Search for the cell housing the specified text and yield its [X, Y] center coordinate. 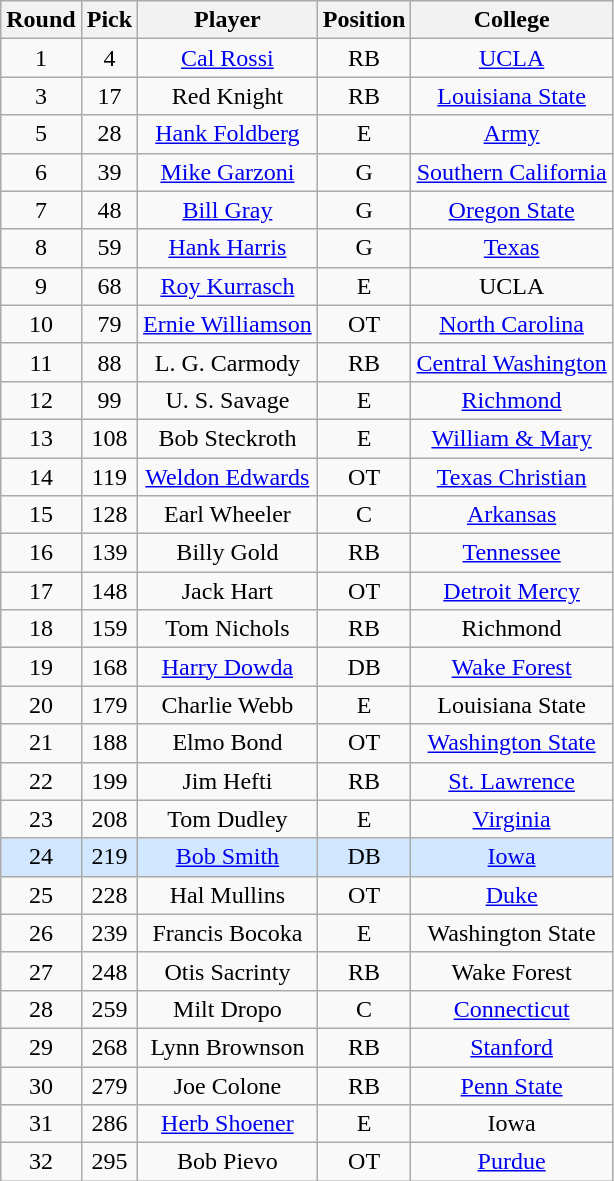
168 [109, 667]
Bob Pievo [228, 1162]
Roy Kurrasch [228, 286]
Herb Shoener [228, 1124]
208 [109, 819]
Lynn Brownson [228, 1047]
Arkansas [512, 515]
148 [109, 591]
7 [41, 210]
Harry Dowda [228, 667]
8 [41, 248]
139 [109, 553]
32 [41, 1162]
159 [109, 629]
21 [41, 743]
Jim Hefti [228, 781]
26 [41, 933]
Detroit Mercy [512, 591]
Duke [512, 895]
119 [109, 477]
Stanford [512, 1047]
219 [109, 857]
79 [109, 324]
30 [41, 1085]
18 [41, 629]
11 [41, 362]
Ernie Williamson [228, 324]
199 [109, 781]
Mike Garzoni [228, 172]
Hank Harris [228, 248]
14 [41, 477]
179 [109, 705]
22 [41, 781]
Bob Smith [228, 857]
20 [41, 705]
295 [109, 1162]
Hal Mullins [228, 895]
St. Lawrence [512, 781]
Otis Sacrinty [228, 971]
Tom Nichols [228, 629]
William & Mary [512, 438]
15 [41, 515]
31 [41, 1124]
12 [41, 400]
286 [109, 1124]
U. S. Savage [228, 400]
268 [109, 1047]
Elmo Bond [228, 743]
Army [512, 134]
Purdue [512, 1162]
88 [109, 362]
Player [228, 20]
Charlie Webb [228, 705]
Position [364, 20]
25 [41, 895]
Bill Gray [228, 210]
27 [41, 971]
99 [109, 400]
239 [109, 933]
College [512, 20]
9 [41, 286]
4 [109, 58]
Southern California [512, 172]
Tennessee [512, 553]
Tom Dudley [228, 819]
Hank Foldberg [228, 134]
68 [109, 286]
Texas [512, 248]
Texas Christian [512, 477]
108 [109, 438]
279 [109, 1085]
188 [109, 743]
13 [41, 438]
59 [109, 248]
Red Knight [228, 96]
Oregon State [512, 210]
L. G. Carmody [228, 362]
29 [41, 1047]
24 [41, 857]
23 [41, 819]
1 [41, 58]
39 [109, 172]
228 [109, 895]
Bob Steckroth [228, 438]
6 [41, 172]
3 [41, 96]
10 [41, 324]
Billy Gold [228, 553]
Virginia [512, 819]
128 [109, 515]
Jack Hart [228, 591]
Connecticut [512, 1009]
16 [41, 553]
Francis Bocoka [228, 933]
5 [41, 134]
Cal Rossi [228, 58]
Penn State [512, 1085]
259 [109, 1009]
248 [109, 971]
48 [109, 210]
Pick [109, 20]
19 [41, 667]
Round [41, 20]
Weldon Edwards [228, 477]
Central Washington [512, 362]
Earl Wheeler [228, 515]
Joe Colone [228, 1085]
North Carolina [512, 324]
Milt Dropo [228, 1009]
